Return the [x, y] coordinate for the center point of the cell that contains the specified text.  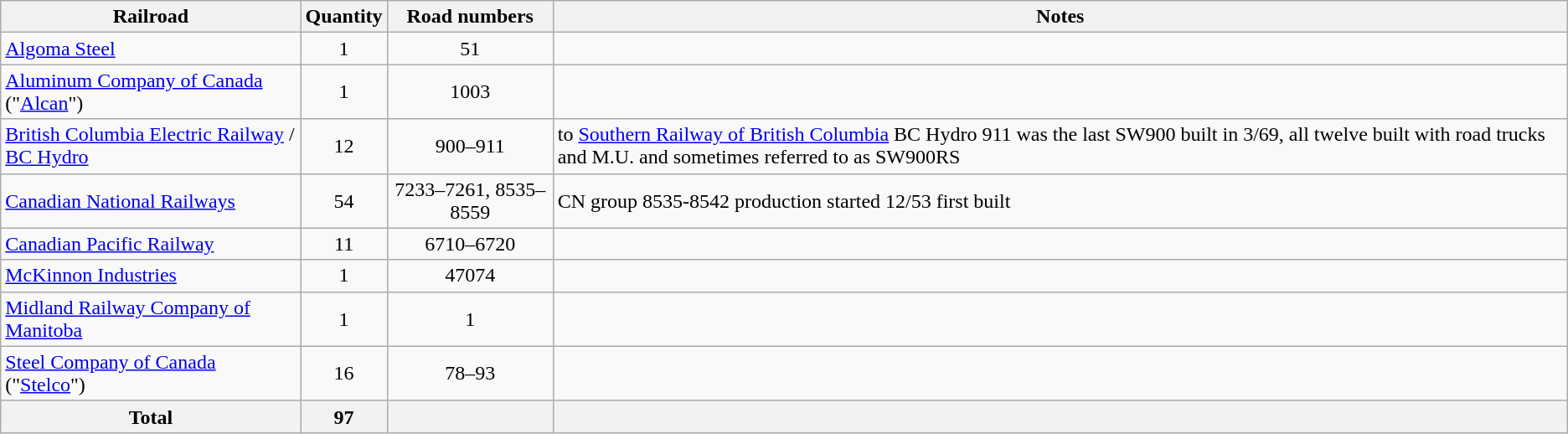
78–93 [470, 374]
900–911 [470, 146]
British Columbia Electric Railway / BC Hydro [151, 146]
11 [343, 244]
47074 [470, 276]
Midland Railway Company of Manitoba [151, 318]
51 [470, 49]
Quantity [343, 17]
54 [343, 201]
Total [151, 416]
97 [343, 416]
Notes [1060, 17]
12 [343, 146]
McKinnon Industries [151, 276]
Canadian Pacific Railway [151, 244]
Aluminum Company of Canada ("Alcan") [151, 92]
Algoma Steel [151, 49]
Road numbers [470, 17]
6710–6720 [470, 244]
7233–7261, 8535–8559 [470, 201]
16 [343, 374]
1003 [470, 92]
Canadian National Railways [151, 201]
Railroad [151, 17]
CN group 8535-8542 production started 12/53 first built [1060, 201]
Steel Company of Canada ("Stelco") [151, 374]
